From the cell containing the given text, extract its center point as [X, Y] coordinate. 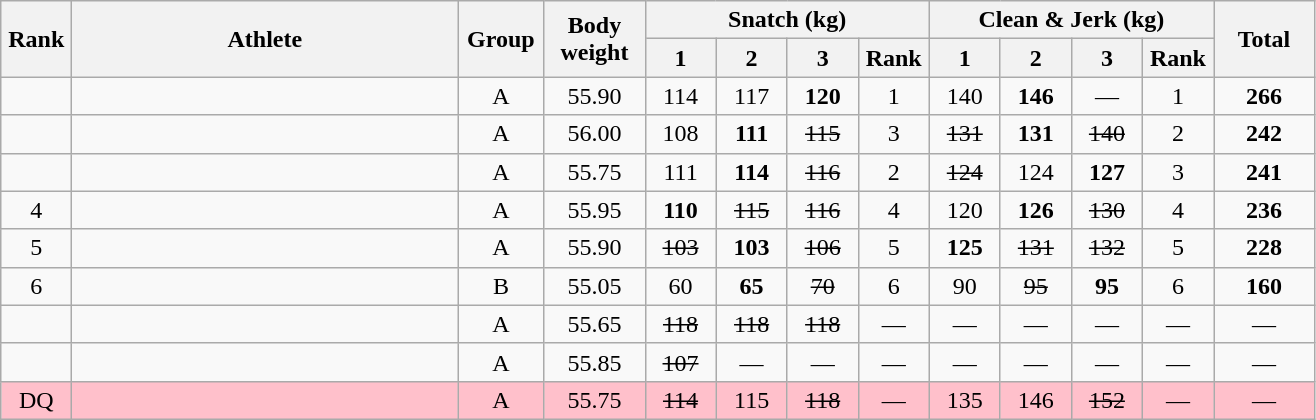
65 [752, 286]
B [501, 286]
55.05 [594, 286]
125 [964, 248]
Snatch (kg) [787, 20]
130 [1106, 210]
55.95 [594, 210]
126 [1036, 210]
55.85 [594, 362]
236 [1264, 210]
266 [1264, 96]
117 [752, 96]
228 [1264, 248]
110 [680, 210]
70 [822, 286]
127 [1106, 172]
60 [680, 286]
108 [680, 134]
152 [1106, 400]
135 [964, 400]
241 [1264, 172]
107 [680, 362]
90 [964, 286]
DQ [36, 400]
160 [1264, 286]
242 [1264, 134]
55.65 [594, 324]
106 [822, 248]
Athlete [265, 39]
132 [1106, 248]
Group [501, 39]
Total [1264, 39]
Clean & Jerk (kg) [1071, 20]
56.00 [594, 134]
Body weight [594, 39]
